Scan for the cell matching the given text and deliver its [x, y] coordinate at center. 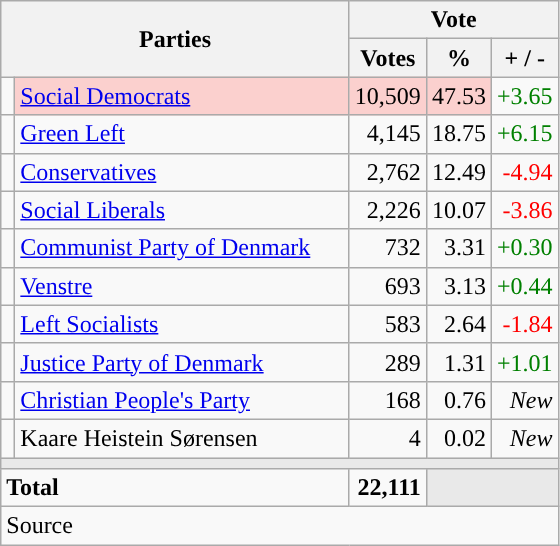
Kaare Heistein Sørensen [182, 438]
Social Democrats [182, 96]
Parties [176, 39]
693 [388, 286]
47.53 [458, 96]
Source [280, 526]
732 [388, 248]
0.76 [458, 400]
583 [388, 324]
% [458, 58]
Social Liberals [182, 210]
2,762 [388, 172]
Vote [454, 20]
+ / - [524, 58]
22,111 [388, 488]
Conservatives [182, 172]
2,226 [388, 210]
10.07 [458, 210]
-4.94 [524, 172]
-3.86 [524, 210]
2.64 [458, 324]
Votes [388, 58]
+6.15 [524, 134]
Christian People's Party [182, 400]
3.31 [458, 248]
Justice Party of Denmark [182, 362]
168 [388, 400]
1.31 [458, 362]
Venstre [182, 286]
12.49 [458, 172]
4,145 [388, 134]
-1.84 [524, 324]
+0.44 [524, 286]
+3.65 [524, 96]
+1.01 [524, 362]
Communist Party of Denmark [182, 248]
0.02 [458, 438]
Green Left [182, 134]
Left Socialists [182, 324]
3.13 [458, 286]
18.75 [458, 134]
289 [388, 362]
Total [176, 488]
4 [388, 438]
10,509 [388, 96]
+0.30 [524, 248]
